Detect which cell encompasses the target text, then output its [x, y] center coordinate. 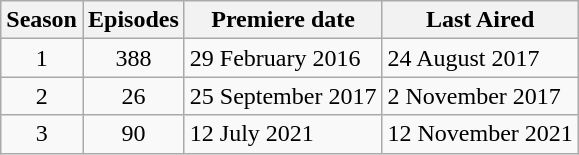
Last Aired [480, 20]
2 November 2017 [480, 96]
90 [133, 134]
3 [42, 134]
26 [133, 96]
12 July 2021 [283, 134]
Episodes [133, 20]
29 February 2016 [283, 58]
Premiere date [283, 20]
388 [133, 58]
25 September 2017 [283, 96]
1 [42, 58]
2 [42, 96]
24 August 2017 [480, 58]
Season [42, 20]
12 November 2021 [480, 134]
